For the text-containing cell, return its midpoint in [x, y] coordinate format. 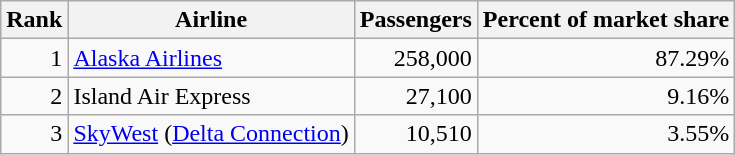
258,000 [416, 58]
Passengers [416, 20]
Airline [211, 20]
9.16% [606, 96]
Rank [34, 20]
Island Air Express [211, 96]
Percent of market share [606, 20]
87.29% [606, 58]
Alaska Airlines [211, 58]
10,510 [416, 134]
SkyWest (Delta Connection) [211, 134]
3.55% [606, 134]
3 [34, 134]
1 [34, 58]
27,100 [416, 96]
2 [34, 96]
